Scan for the cell matching the given text and deliver its [X, Y] coordinate at center. 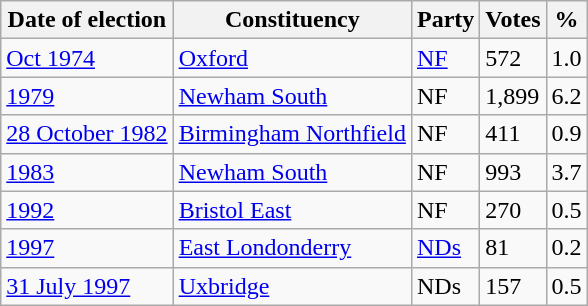
% [566, 20]
411 [513, 134]
East Londonderry [292, 248]
Uxbridge [292, 286]
6.2 [566, 96]
Oxford [292, 58]
31 July 1997 [87, 286]
1979 [87, 96]
1992 [87, 210]
Date of election [87, 20]
993 [513, 172]
1997 [87, 248]
157 [513, 286]
Constituency [292, 20]
1,899 [513, 96]
270 [513, 210]
0.9 [566, 134]
1.0 [566, 58]
0.2 [566, 248]
Birmingham Northfield [292, 134]
Bristol East [292, 210]
Party [445, 20]
Oct 1974 [87, 58]
572 [513, 58]
Votes [513, 20]
3.7 [566, 172]
81 [513, 248]
1983 [87, 172]
28 October 1982 [87, 134]
